Extract the [X, Y] coordinate from the center of the cell holding the provided text.  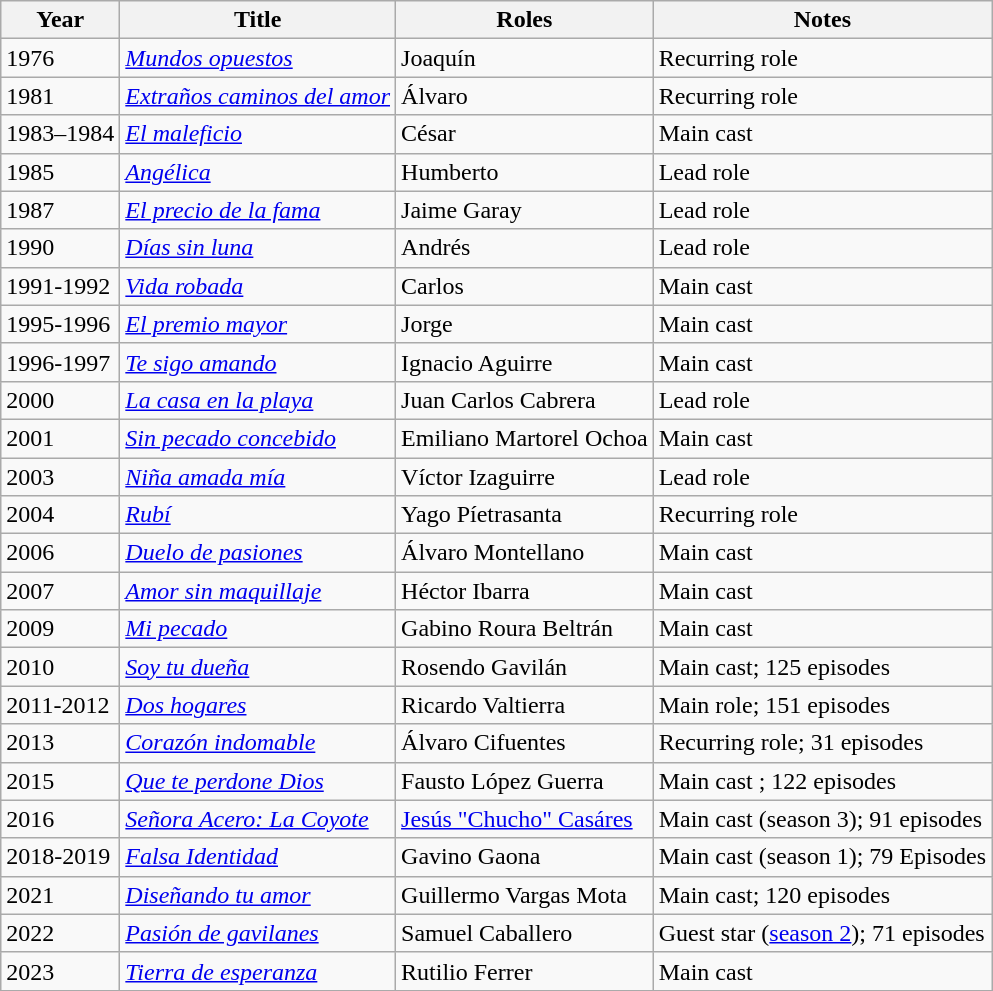
2007 [60, 591]
Jaime Garay [525, 210]
Carlos [525, 286]
1983–1984 [60, 134]
Main cast (season 1); 79 Episodes [822, 857]
2023 [60, 971]
Que te perdone Dios [258, 781]
Niña amada mía [258, 477]
Víctor Izaguirre [525, 477]
2018-2019 [60, 857]
Gavino Gaona [525, 857]
2013 [60, 743]
2006 [60, 553]
Rosendo Gavilán [525, 667]
2003 [60, 477]
Rutilio Ferrer [525, 971]
Héctor Ibarra [525, 591]
El precio de la fama [258, 210]
1991-1992 [60, 286]
Main cast ; 122 episodes [822, 781]
2011-2012 [60, 705]
Amor sin maquillaje [258, 591]
Main role; 151 episodes [822, 705]
Señora Acero: La Coyote [258, 819]
Pasión de gavilanes [258, 933]
Te sigo amando [258, 362]
Extraños caminos del amor [258, 96]
Yago Píetrasanta [525, 515]
2001 [60, 438]
2021 [60, 895]
Duelo de pasiones [258, 553]
Días sin luna [258, 248]
2009 [60, 629]
Jesús "Chucho" Casáres [525, 819]
Mi pecado [258, 629]
Mundos opuestos [258, 58]
César [525, 134]
1990 [60, 248]
1981 [60, 96]
El maleficio [258, 134]
2015 [60, 781]
2000 [60, 400]
2022 [60, 933]
Rubí [258, 515]
1985 [60, 172]
Main cast (season 3); 91 episodes [822, 819]
Álvaro Cifuentes [525, 743]
1976 [60, 58]
Angélica [258, 172]
Tierra de esperanza [258, 971]
Ricardo Valtierra [525, 705]
Title [258, 20]
Andrés [525, 248]
Soy tu dueña [258, 667]
1996-1997 [60, 362]
1995-1996 [60, 324]
Guest star (season 2); 71 episodes [822, 933]
Samuel Caballero [525, 933]
Álvaro [525, 96]
Humberto [525, 172]
Álvaro Montellano [525, 553]
Year [60, 20]
Joaquín [525, 58]
Main cast; 120 episodes [822, 895]
Sin pecado concebido [258, 438]
El premio mayor [258, 324]
Jorge [525, 324]
Main cast; 125 episodes [822, 667]
Gabino Roura Beltrán [525, 629]
Juan Carlos Cabrera [525, 400]
Vida robada [258, 286]
Roles [525, 20]
Diseñando tu amor [258, 895]
Dos hogares [258, 705]
Guillermo Vargas Mota [525, 895]
2004 [60, 515]
1987 [60, 210]
Corazón indomable [258, 743]
Notes [822, 20]
Falsa Identidad [258, 857]
2010 [60, 667]
Emiliano Martorel Ochoa [525, 438]
Fausto López Guerra [525, 781]
Recurring role; 31 episodes [822, 743]
2016 [60, 819]
Ignacio Aguirre [525, 362]
La casa en la playa [258, 400]
